Search for the cell housing the specified text and yield its (X, Y) center coordinate. 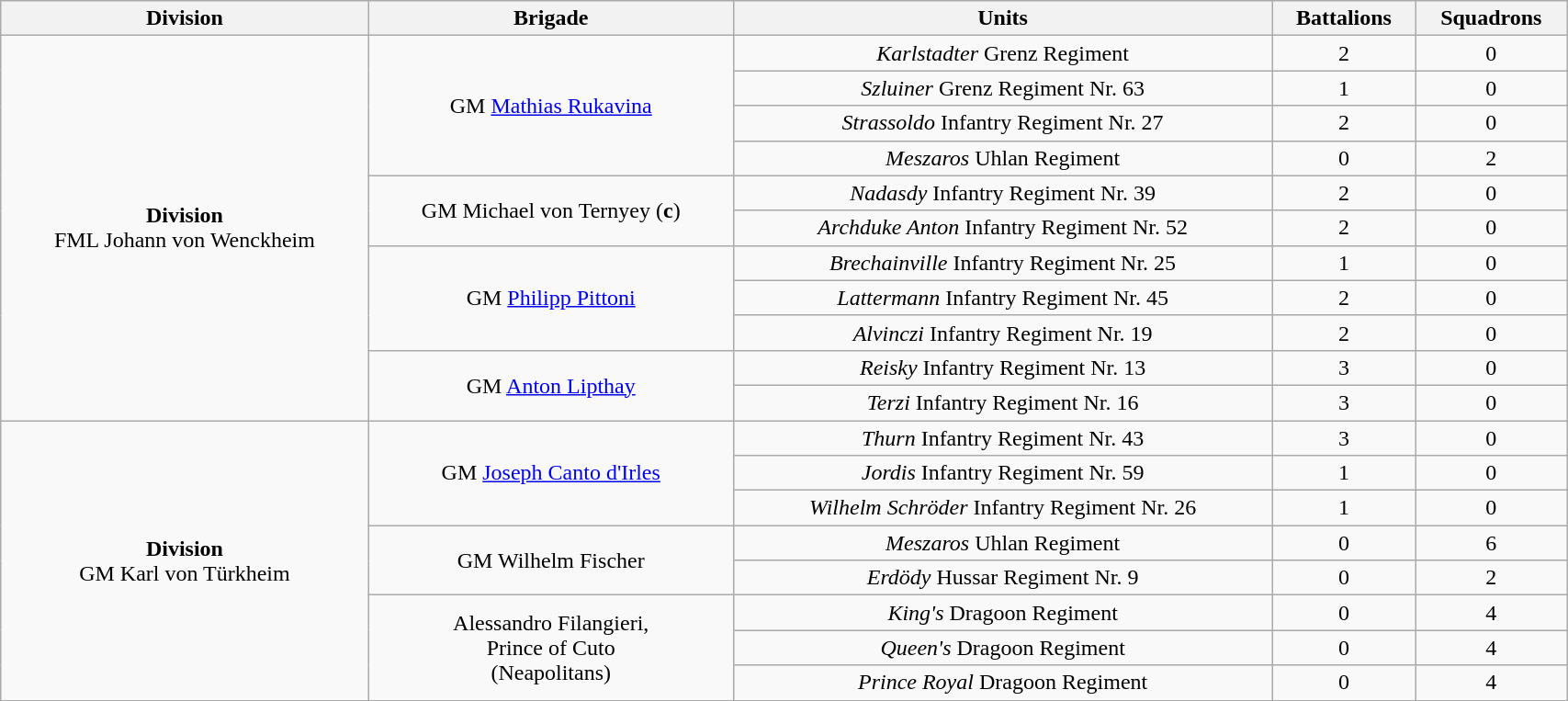
GM Wilhelm Fischer (551, 560)
6 (1492, 543)
Lattermann Infantry Regiment Nr. 45 (1002, 298)
Wilhelm Schröder Infantry Regiment Nr. 26 (1002, 508)
Brechainville Infantry Regiment Nr. 25 (1002, 263)
Szluiner Grenz Regiment Nr. 63 (1002, 88)
Strassoldo Infantry Regiment Nr. 27 (1002, 123)
Erdödy Hussar Regiment Nr. 9 (1002, 578)
Brigade (551, 18)
Jordis Infantry Regiment Nr. 59 (1002, 473)
DivisionFML Johann von Wenckheim (185, 228)
Reisky Infantry Regiment Nr. 13 (1002, 367)
Archduke Anton Infantry Regiment Nr. 52 (1002, 228)
Prince Royal Dragoon Regiment (1002, 683)
GM Michael von Ternyey (c) (551, 210)
DivisionGM Karl von Türkheim (185, 560)
Nadasdy Infantry Regiment Nr. 39 (1002, 193)
Squadrons (1492, 18)
GM Anton Lipthay (551, 385)
GM Mathias Rukavina (551, 106)
Karlstadter Grenz Regiment (1002, 53)
Units (1002, 18)
Terzi Infantry Regiment Nr. 16 (1002, 402)
Alvinczi Infantry Regiment Nr. 19 (1002, 333)
Alessandro Filangieri,Prince of Cuto(Neapolitans) (551, 648)
Queen's Dragoon Regiment (1002, 648)
GM Joseph Canto d'Irles (551, 473)
Battalions (1344, 18)
GM Philipp Pittoni (551, 298)
King's Dragoon Regiment (1002, 613)
Division (185, 18)
Thurn Infantry Regiment Nr. 43 (1002, 438)
